Identify which cell holds the provided text, then report its [x, y] central coordinate. 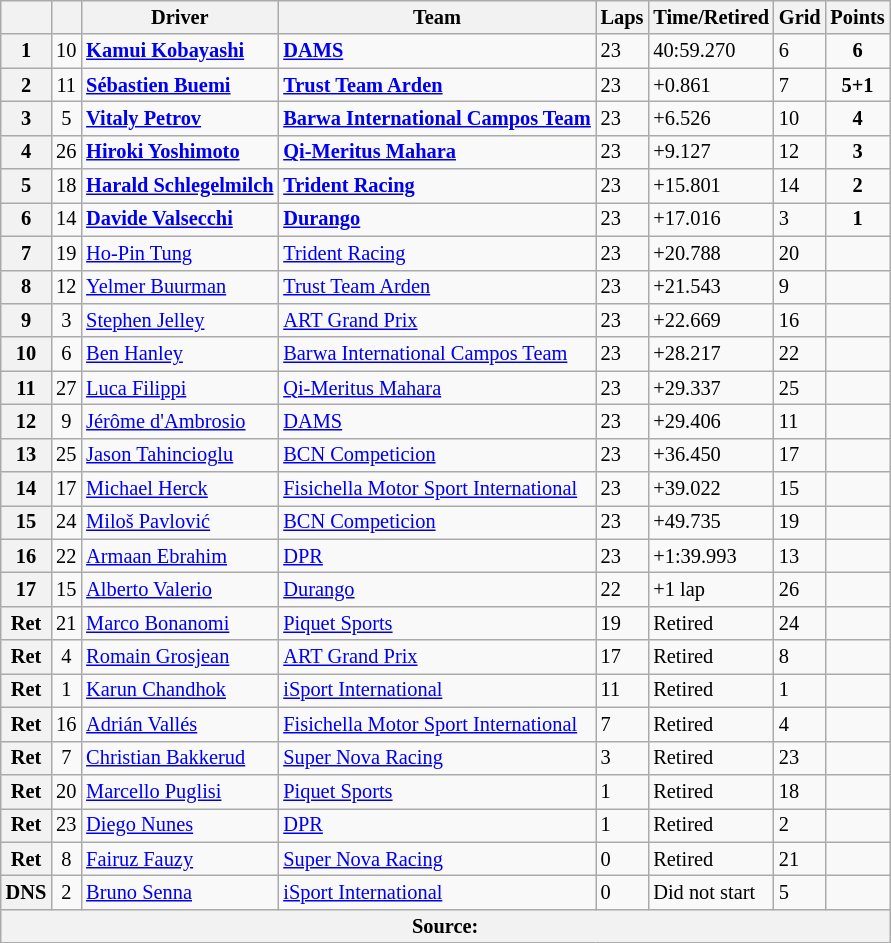
+1:39.993 [711, 556]
+20.788 [711, 253]
Jérôme d'Ambrosio [180, 421]
+6.526 [711, 118]
40:59.270 [711, 51]
Ho-Pin Tung [180, 253]
Hiroki Yoshimoto [180, 152]
Team [436, 17]
+21.543 [711, 287]
+17.016 [711, 219]
Vitaly Petrov [180, 118]
Marcello Puglisi [180, 791]
Miloš Pavlović [180, 522]
+1 lap [711, 589]
+22.669 [711, 320]
Alberto Valerio [180, 589]
Diego Nunes [180, 825]
+15.801 [711, 186]
DNS [26, 892]
Points [858, 17]
Adrián Vallés [180, 724]
+36.450 [711, 455]
Laps [622, 17]
Fairuz Fauzy [180, 859]
Grid [800, 17]
Marco Bonanomi [180, 623]
Davide Valsecchi [180, 219]
Driver [180, 17]
Yelmer Buurman [180, 287]
Armaan Ebrahim [180, 556]
+39.022 [711, 489]
+28.217 [711, 354]
Kamui Kobayashi [180, 51]
Did not start [711, 892]
+29.406 [711, 421]
5+1 [858, 85]
+49.735 [711, 522]
Bruno Senna [180, 892]
Stephen Jelley [180, 320]
Sébastien Buemi [180, 85]
+9.127 [711, 152]
+0.861 [711, 85]
Christian Bakkerud [180, 758]
Source: [446, 926]
Harald Schlegelmilch [180, 186]
Luca Filippi [180, 388]
Time/Retired [711, 17]
27 [66, 388]
+29.337 [711, 388]
Romain Grosjean [180, 657]
Ben Hanley [180, 354]
Karun Chandhok [180, 690]
Jason Tahincioglu [180, 455]
Michael Herck [180, 489]
